Provide the [X, Y] coordinate of the cell's center where the given text is located.  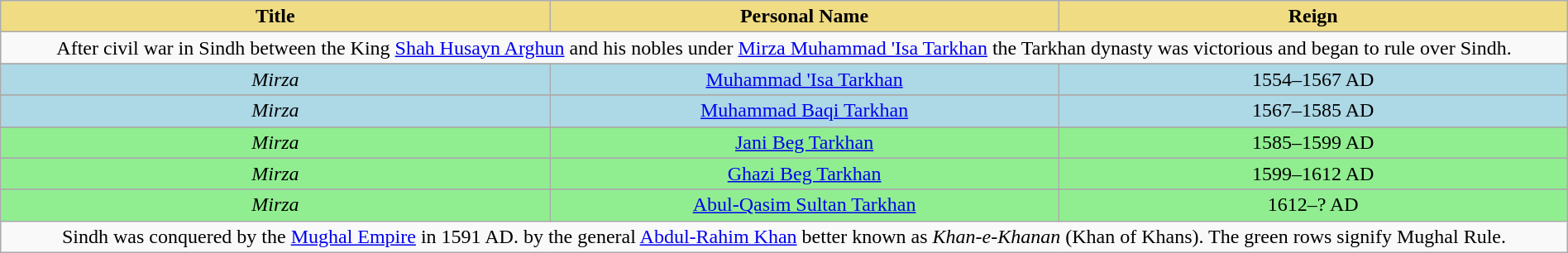
Muhammad 'Isa Tarkhan [804, 79]
1567–1585 AD [1313, 111]
1554–1567 AD [1313, 79]
Reign [1313, 17]
Title [275, 17]
Muhammad Baqi Tarkhan [804, 111]
Abul-Qasim Sultan Tarkhan [804, 205]
Personal Name [804, 17]
1599–1612 AD [1313, 174]
1612–? AD [1313, 205]
1585–1599 AD [1313, 142]
Ghazi Beg Tarkhan [804, 174]
Jani Beg Tarkhan [804, 142]
